Provide the (x, y) coordinate of the cell's center where the given text is located.  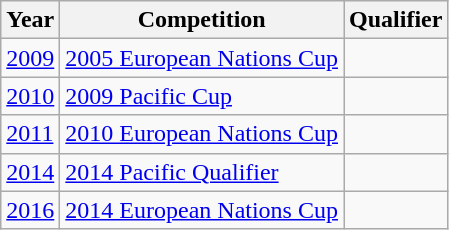
Year (30, 20)
2014 Pacific Qualifier (202, 172)
2014 European Nations Cup (202, 210)
Competition (202, 20)
2011 (30, 134)
Qualifier (396, 20)
2009 (30, 58)
2010 (30, 96)
2014 (30, 172)
2005 European Nations Cup (202, 58)
2016 (30, 210)
2010 European Nations Cup (202, 134)
2009 Pacific Cup (202, 96)
